Scan for the cell matching the given text and deliver its (x, y) coordinate at center. 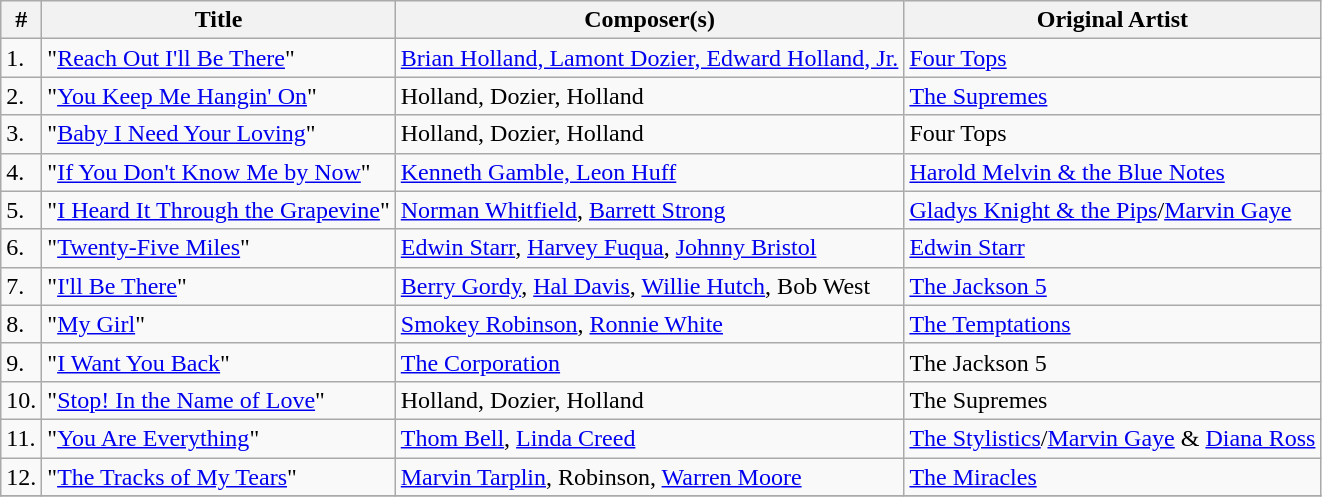
7. (22, 286)
"I Want You Back" (218, 362)
Brian Holland, Lamont Dozier, Edward Holland, Jr. (650, 58)
2. (22, 96)
12. (22, 477)
6. (22, 248)
"You Are Everything" (218, 438)
4. (22, 172)
"I Heard It Through the Grapevine" (218, 210)
5. (22, 210)
8. (22, 324)
1. (22, 58)
"I'll Be There" (218, 286)
Composer(s) (650, 20)
"Reach Out I'll Be There" (218, 58)
Title (218, 20)
Edwin Starr (1112, 248)
9. (22, 362)
"If You Don't Know Me by Now" (218, 172)
Harold Melvin & the Blue Notes (1112, 172)
"Baby I Need Your Loving" (218, 134)
The Stylistics/Marvin Gaye & Diana Ross (1112, 438)
"The Tracks of My Tears" (218, 477)
Berry Gordy, Hal Davis, Willie Hutch, Bob West (650, 286)
"Stop! In the Name of Love" (218, 400)
"Twenty-Five Miles" (218, 248)
The Temptations (1112, 324)
3. (22, 134)
"You Keep Me Hangin' On" (218, 96)
Kenneth Gamble, Leon Huff (650, 172)
The Corporation (650, 362)
Smokey Robinson, Ronnie White (650, 324)
Thom Bell, Linda Creed (650, 438)
11. (22, 438)
Marvin Tarplin, Robinson, Warren Moore (650, 477)
Edwin Starr, Harvey Fuqua, Johnny Bristol (650, 248)
"My Girl" (218, 324)
Norman Whitfield, Barrett Strong (650, 210)
Gladys Knight & the Pips/Marvin Gaye (1112, 210)
Original Artist (1112, 20)
# (22, 20)
10. (22, 400)
The Miracles (1112, 477)
